From the cell containing the given text, extract its center point as (x, y) coordinate. 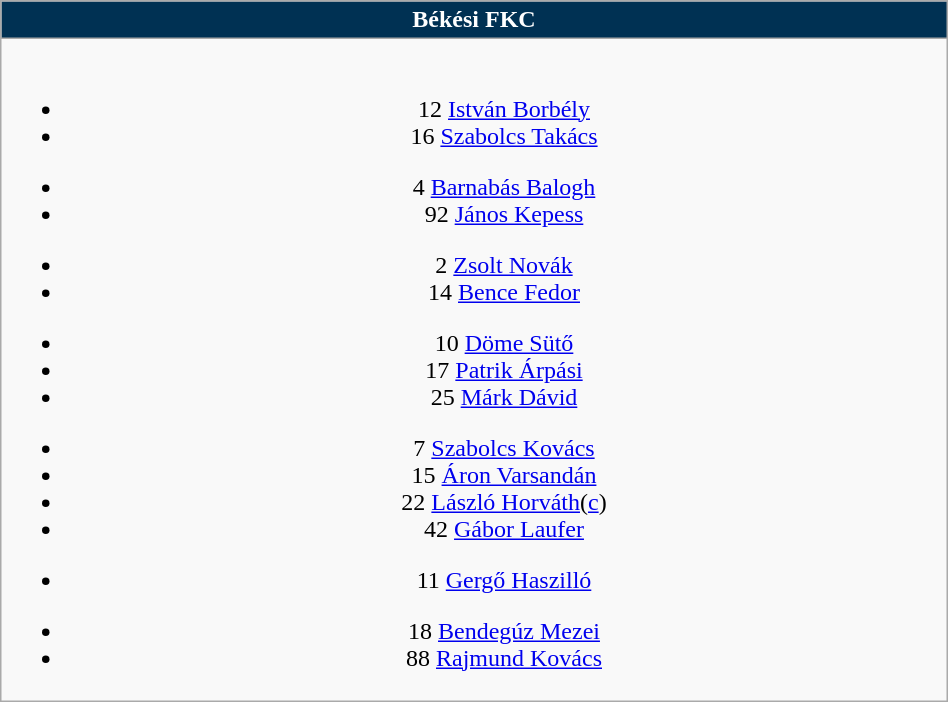
Békési FKC (474, 20)
